Capture the cell that displays the provided text and extract its [X, Y] central coordinate. 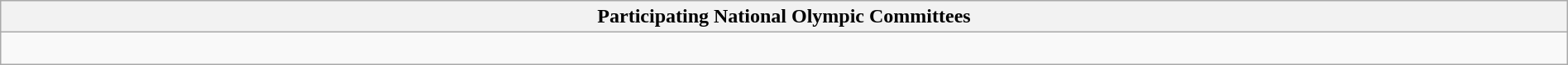
Participating National Olympic Committees [784, 17]
